For the text-containing cell, return its midpoint in (X, Y) coordinate format. 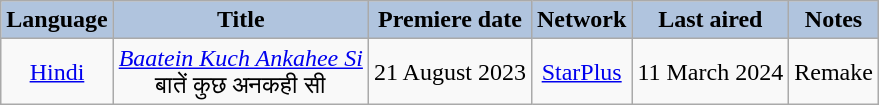
Hindi (57, 72)
11 March 2024 (710, 72)
Premiere date (450, 20)
21 August 2023 (450, 72)
Baatein Kuch Ankahee Si बातें कुछ अनकही सी (240, 72)
Network (581, 20)
StarPlus (581, 72)
Last aired (710, 20)
Title (240, 20)
Notes (834, 20)
Language (57, 20)
Remake (834, 72)
